Determine the [x, y] coordinate at the center of the cell enclosing the given text.  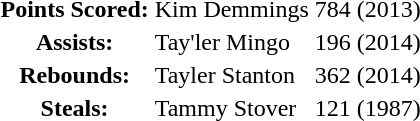
Tayler Stanton [232, 75]
Tay'ler Mingo [232, 42]
196 [332, 42]
362 [332, 75]
